Identify which cell holds the provided text, then report its [x, y] central coordinate. 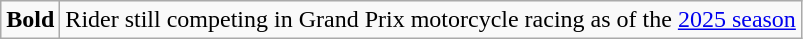
Bold [30, 20]
Rider still competing in Grand Prix motorcycle racing as of the 2025 season [431, 20]
